Scan for the cell matching the given text and deliver its [x, y] coordinate at center. 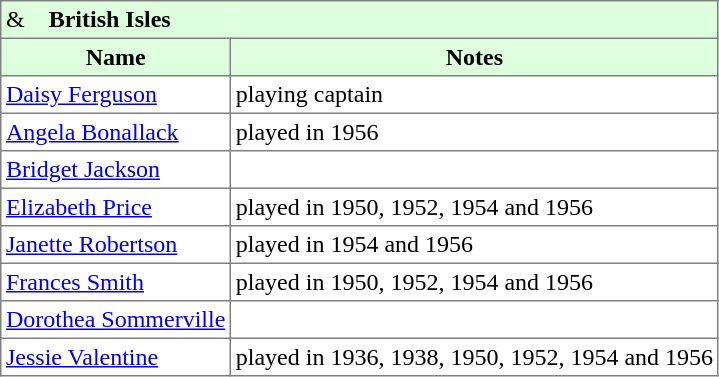
played in 1956 [475, 132]
Bridget Jackson [116, 170]
playing captain [475, 95]
Angela Bonallack [116, 132]
Notes [475, 57]
played in 1936, 1938, 1950, 1952, 1954 and 1956 [475, 357]
& British Isles [360, 20]
Frances Smith [116, 282]
Name [116, 57]
Jessie Valentine [116, 357]
Dorothea Sommerville [116, 320]
Daisy Ferguson [116, 95]
Janette Robertson [116, 245]
Elizabeth Price [116, 207]
played in 1954 and 1956 [475, 245]
